Provide the (x, y) coordinate of the cell's center where the given text is located.  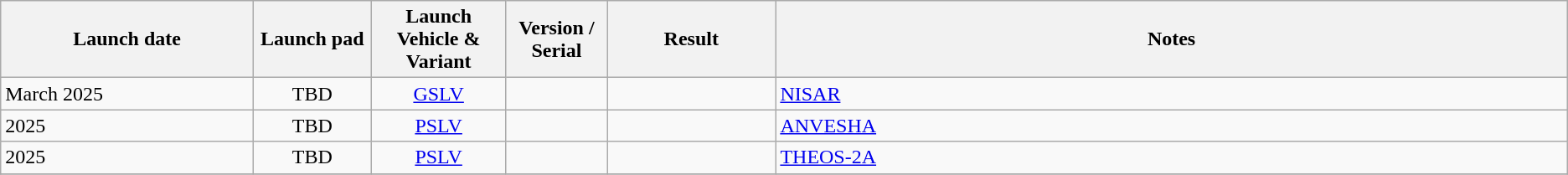
Version / Serial (556, 39)
GSLV (439, 94)
THEOS-2A (1171, 157)
Launch Vehicle & Variant (439, 39)
Launch pad (312, 39)
Result (692, 39)
March 2025 (127, 94)
Launch date (127, 39)
Notes (1171, 39)
ANVESHA (1171, 126)
NISAR (1171, 94)
